For the text-containing cell, return its midpoint in (X, Y) coordinate format. 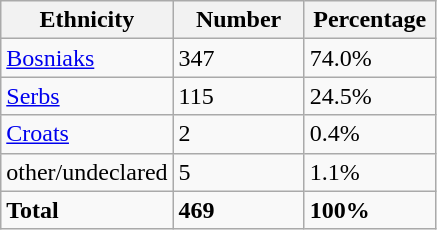
115 (238, 96)
469 (238, 210)
0.4% (370, 134)
Total (87, 210)
Bosniaks (87, 58)
2 (238, 134)
Serbs (87, 96)
Percentage (370, 20)
100% (370, 210)
74.0% (370, 58)
24.5% (370, 96)
Croats (87, 134)
Ethnicity (87, 20)
5 (238, 172)
other/undeclared (87, 172)
Number (238, 20)
347 (238, 58)
1.1% (370, 172)
